For the text-containing cell, return its midpoint in (x, y) coordinate format. 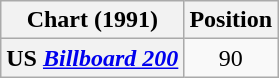
Position (231, 20)
90 (231, 58)
US Billboard 200 (92, 58)
Chart (1991) (92, 20)
